Capture the cell that displays the provided text and extract its (x, y) central coordinate. 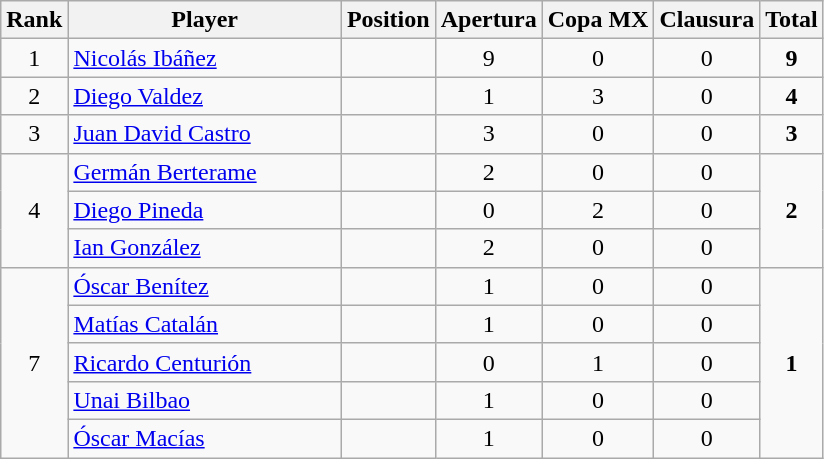
Nicolás Ibáñez (205, 58)
Position (388, 20)
Ricardo Centurión (205, 362)
Diego Pineda (205, 210)
Óscar Benítez (205, 286)
Ian González (205, 248)
Rank (34, 20)
7 (34, 362)
Total (792, 20)
Clausura (707, 20)
Copa MX (598, 20)
Player (205, 20)
Diego Valdez (205, 96)
Óscar Macías (205, 438)
Matías Catalán (205, 324)
Juan David Castro (205, 134)
Apertura (488, 20)
Germán Berterame (205, 172)
Unai Bilbao (205, 400)
